Detect which cell encompasses the target text, then output its [X, Y] center coordinate. 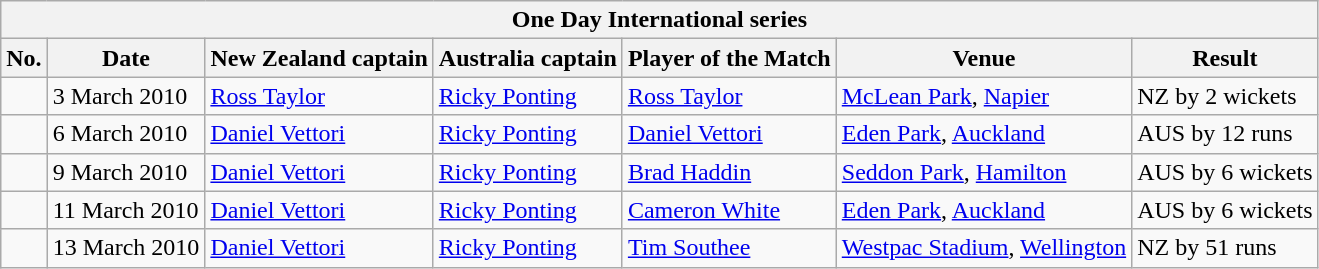
Cameron White [729, 210]
Seddon Park, Hamilton [984, 172]
McLean Park, Napier [984, 96]
New Zealand captain [319, 58]
3 March 2010 [126, 96]
NZ by 2 wickets [1225, 96]
Result [1225, 58]
11 March 2010 [126, 210]
13 March 2010 [126, 248]
Westpac Stadium, Wellington [984, 248]
9 March 2010 [126, 172]
Tim Southee [729, 248]
Date [126, 58]
Brad Haddin [729, 172]
Venue [984, 58]
AUS by 12 runs [1225, 134]
NZ by 51 runs [1225, 248]
Player of the Match [729, 58]
Australia captain [528, 58]
One Day International series [660, 20]
No. [24, 58]
6 March 2010 [126, 134]
